Capture the cell that displays the provided text and extract its [X, Y] central coordinate. 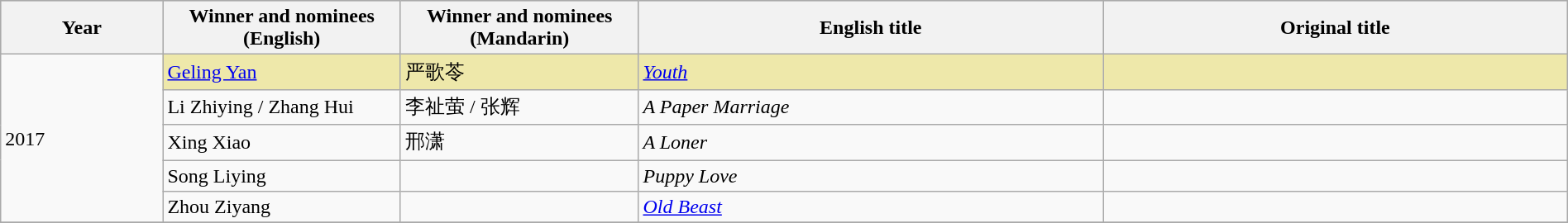
Geling Yan [282, 73]
Winner and nominees(Mandarin) [519, 28]
Puppy Love [871, 176]
A Loner [871, 142]
Xing Xiao [282, 142]
Li Zhiying / Zhang Hui [282, 107]
Zhou Ziyang [282, 207]
Winner and nominees(English) [282, 28]
Original title [1336, 28]
李祉萤 / 张辉 [519, 107]
邢潇 [519, 142]
2017 [82, 139]
Old Beast [871, 207]
Youth [871, 73]
严歌苓 [519, 73]
English title [871, 28]
A Paper Marriage [871, 107]
Song Liying [282, 176]
Year [82, 28]
